Extract the [X, Y] coordinate from the center of the cell holding the provided text.  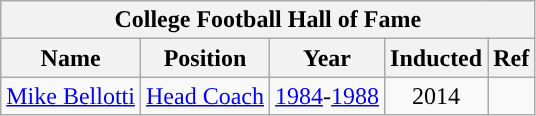
College Football Hall of Fame [268, 20]
Head Coach [204, 96]
Name [71, 58]
Position [204, 58]
Year [328, 58]
2014 [436, 96]
Inducted [436, 58]
Ref [512, 58]
1984-1988 [328, 96]
Mike Bellotti [71, 96]
